Provide the (x, y) coordinate of the cell's center where the given text is located.  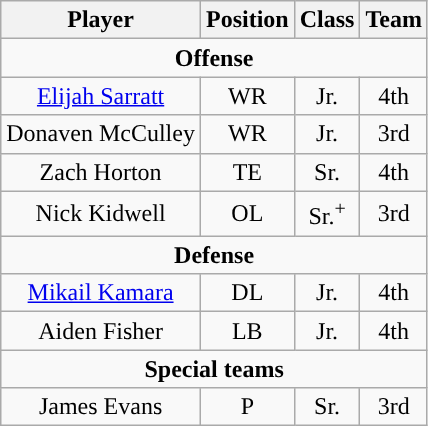
Offense (214, 58)
Position (247, 20)
Nick Kidwell (101, 214)
Sr.+ (327, 214)
Elijah Sarratt (101, 96)
Zach Horton (101, 172)
James Evans (101, 407)
P (247, 407)
Mikail Kamara (101, 293)
Defense (214, 255)
OL (247, 214)
TE (247, 172)
Special teams (214, 369)
Player (101, 20)
Team (394, 20)
Aiden Fisher (101, 331)
Donaven McCulley (101, 134)
LB (247, 331)
DL (247, 293)
Class (327, 20)
